Search for the cell housing the specified text and yield its [x, y] center coordinate. 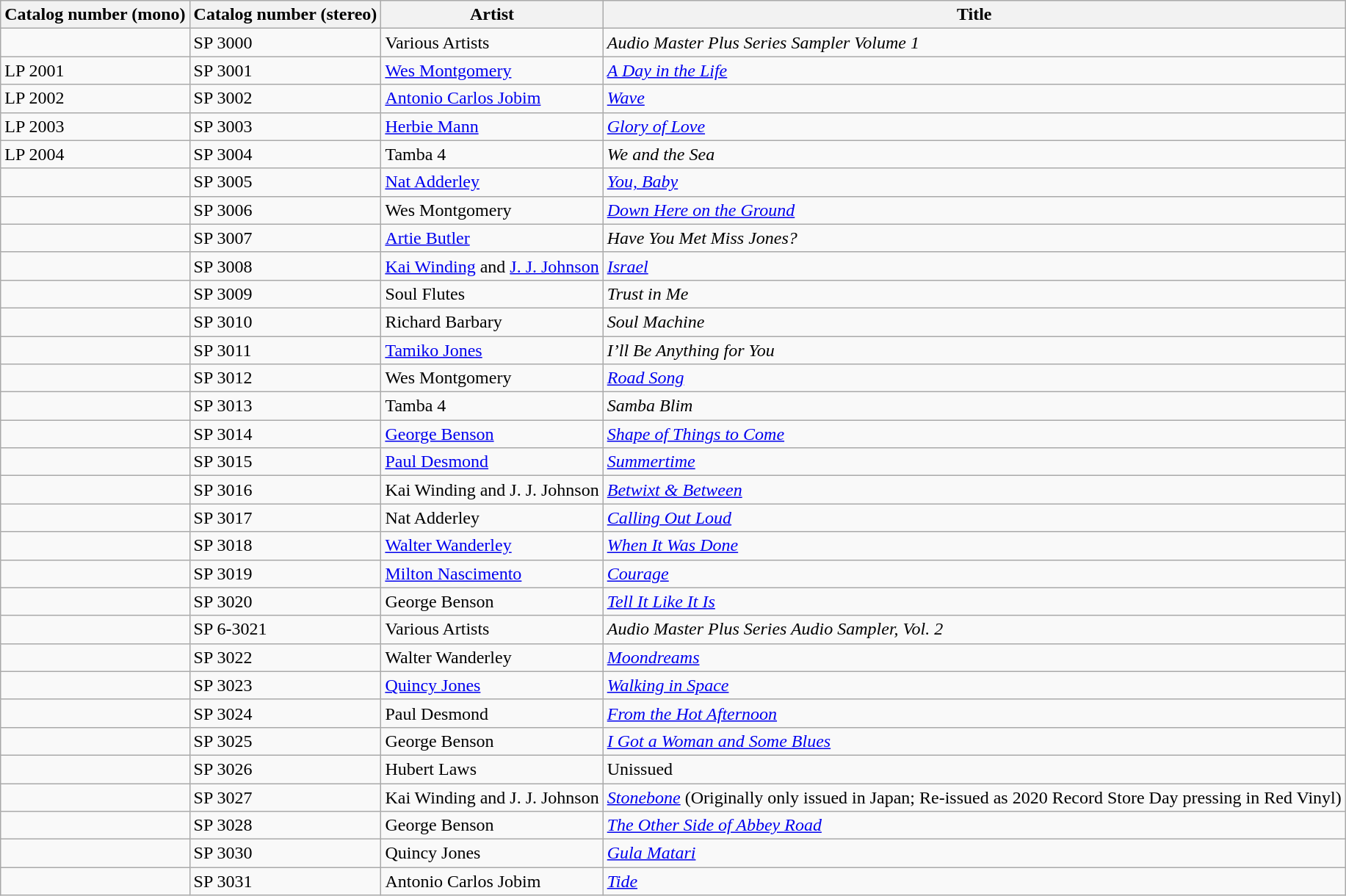
SP 3026 [285, 769]
SP 3001 [285, 71]
SP 3023 [285, 685]
Gula Matari [974, 853]
Milton Nascimento [492, 574]
Hubert Laws [492, 769]
Glory of Love [974, 126]
Stonebone (Originally only issued in Japan; Re-issued as 2020 Record Store Day pressing in Red Vinyl) [974, 797]
Title [974, 15]
LP 2001 [95, 71]
From the Hot Afternoon [974, 713]
Catalog number (mono) [95, 15]
Tide [974, 881]
SP 3014 [285, 434]
Artist [492, 15]
LP 2004 [95, 154]
Wave [974, 98]
SP 3016 [285, 490]
SP 3031 [285, 881]
SP 3010 [285, 322]
SP 3018 [285, 546]
Audio Master Plus Series Audio Sampler, Vol. 2 [974, 629]
We and the Sea [974, 154]
SP 3006 [285, 210]
SP 3015 [285, 462]
Summertime [974, 462]
SP 3009 [285, 294]
A Day in the Life [974, 71]
Herbie Mann [492, 126]
The Other Side of Abbey Road [974, 825]
SP 3011 [285, 350]
Soul Flutes [492, 294]
Richard Barbary [492, 322]
Israel [974, 266]
SP 3005 [285, 182]
SP 3024 [285, 713]
LP 2003 [95, 126]
Down Here on the Ground [974, 210]
Shape of Things to Come [974, 434]
SP 3019 [285, 574]
LP 2002 [95, 98]
Tamiko Jones [492, 350]
Have You Met Miss Jones? [974, 238]
SP 3002 [285, 98]
Courage [974, 574]
Unissued [974, 769]
SP 3020 [285, 601]
Soul Machine [974, 322]
SP 3028 [285, 825]
Road Song [974, 378]
Catalog number (stereo) [285, 15]
SP 6-3021 [285, 629]
Walking in Space [974, 685]
Trust in Me [974, 294]
I’ll Be Anything for You [974, 350]
Moondreams [974, 657]
Samba Blim [974, 406]
SP 3003 [285, 126]
SP 3000 [285, 43]
Calling Out Loud [974, 518]
SP 3017 [285, 518]
Audio Master Plus Series Sampler Volume 1 [974, 43]
I Got a Woman and Some Blues [974, 741]
SP 3022 [285, 657]
SP 3007 [285, 238]
Tell It Like It Is [974, 601]
SP 3030 [285, 853]
Betwixt & Between [974, 490]
SP 3008 [285, 266]
When It Was Done [974, 546]
SP 3004 [285, 154]
SP 3013 [285, 406]
SP 3027 [285, 797]
SP 3012 [285, 378]
Artie Butler [492, 238]
You, Baby [974, 182]
SP 3025 [285, 741]
